Determine the [X, Y] coordinate at the center of the cell enclosing the given text.  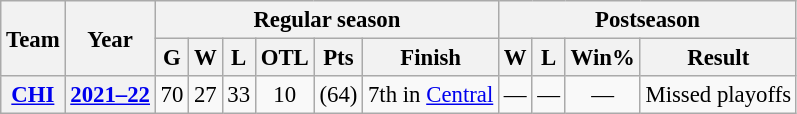
7th in Central [431, 95]
Team [33, 38]
CHI [33, 95]
(64) [338, 95]
Pts [338, 58]
Regular season [326, 20]
10 [284, 95]
OTL [284, 58]
Result [718, 58]
27 [206, 95]
G [172, 58]
Missed playoffs [718, 95]
Postseason [648, 20]
70 [172, 95]
Year [110, 38]
Finish [431, 58]
Win% [602, 58]
2021–22 [110, 95]
33 [238, 95]
